From the cell containing the given text, extract its center point as [x, y] coordinate. 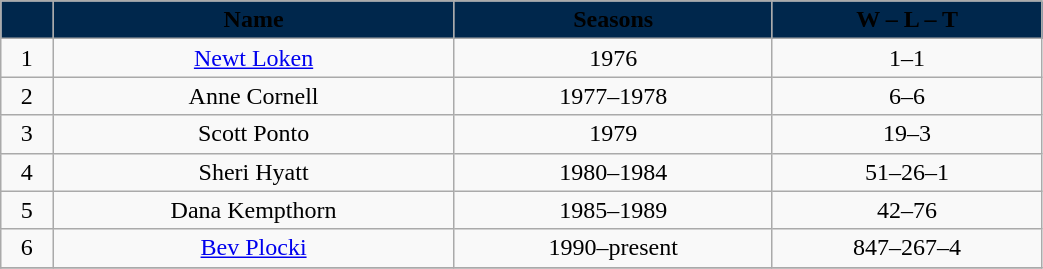
1976 [613, 58]
6–6 [907, 96]
Anne Cornell [254, 96]
19–3 [907, 134]
1980–1984 [613, 172]
W – L – T [907, 20]
51–26–1 [907, 172]
Seasons [613, 20]
2 [27, 96]
Scott Ponto [254, 134]
Bev Plocki [254, 248]
6 [27, 248]
1 [27, 58]
1990–present [613, 248]
Name [254, 20]
Dana Kempthorn [254, 210]
Newt Loken [254, 58]
1977–1978 [613, 96]
Sheri Hyatt [254, 172]
4 [27, 172]
5 [27, 210]
1–1 [907, 58]
847–267–4 [907, 248]
1979 [613, 134]
1985–1989 [613, 210]
42–76 [907, 210]
3 [27, 134]
